Provide the (x, y) coordinate of the cell's center where the given text is located.  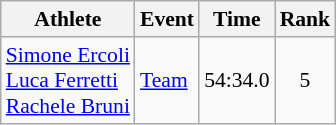
Team (167, 80)
5 (306, 80)
54:34.0 (236, 80)
Simone ErcoliLuca FerrettiRachele Bruni (68, 80)
Rank (306, 19)
Event (167, 19)
Time (236, 19)
Athlete (68, 19)
